Locate the cell with the specified text and output its (x, y) center coordinate. 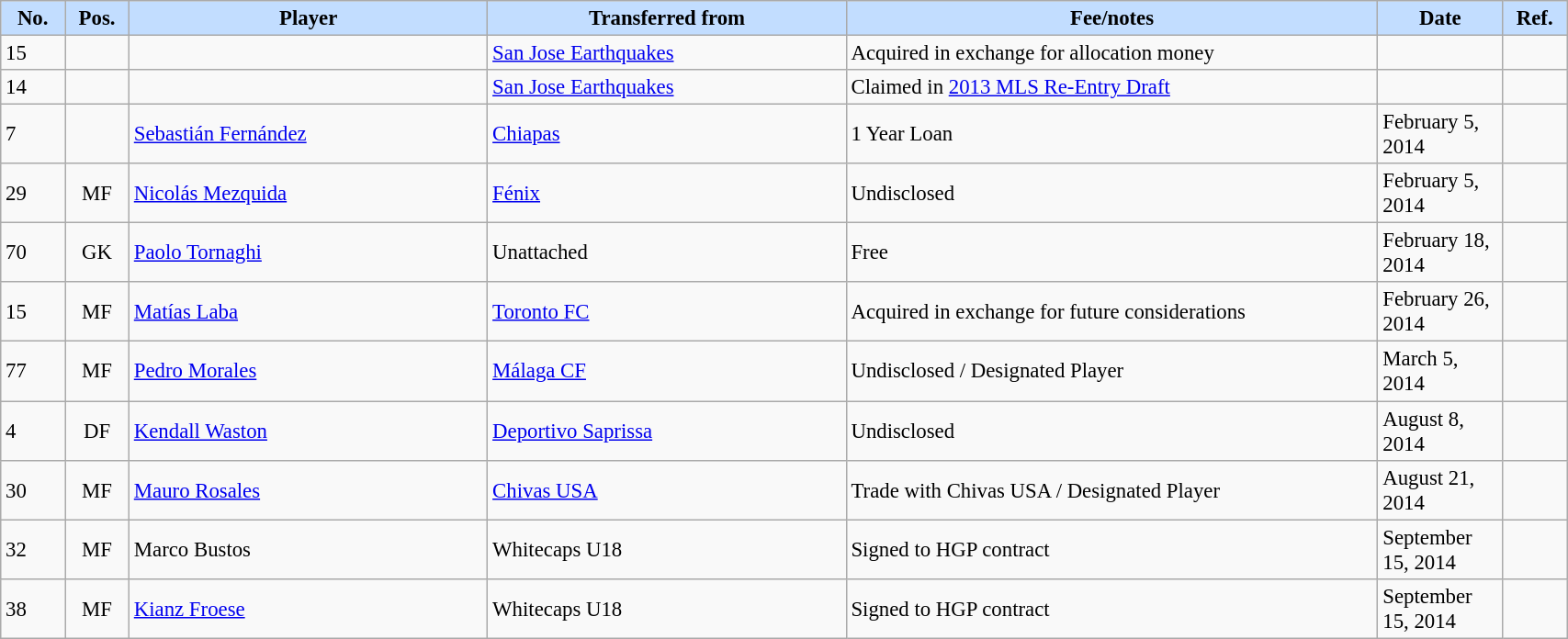
March 5, 2014 (1440, 371)
Kianz Froese (308, 608)
Chivas USA (667, 490)
Deportivo Saprissa (667, 432)
February 26, 2014 (1440, 312)
Sebastián Fernández (308, 134)
Paolo Tornaghi (308, 253)
30 (33, 490)
Acquired in exchange for allocation money (1111, 53)
32 (33, 549)
No. (33, 18)
29 (33, 193)
Matías Laba (308, 312)
Nicolás Mezquida (308, 193)
Acquired in exchange for future considerations (1111, 312)
77 (33, 371)
1 Year Loan (1111, 134)
DF (97, 432)
14 (33, 87)
4 (33, 432)
Pos. (97, 18)
7 (33, 134)
Trade with Chivas USA / Designated Player (1111, 490)
Málaga CF (667, 371)
August 21, 2014 (1440, 490)
Kendall Waston (308, 432)
Transferred from (667, 18)
Free (1111, 253)
GK (97, 253)
Fee/notes (1111, 18)
70 (33, 253)
Mauro Rosales (308, 490)
Pedro Morales (308, 371)
Fénix (667, 193)
Marco Bustos (308, 549)
Undisclosed / Designated Player (1111, 371)
August 8, 2014 (1440, 432)
Ref. (1535, 18)
38 (33, 608)
Chiapas (667, 134)
Unattached (667, 253)
Toronto FC (667, 312)
Date (1440, 18)
Player (308, 18)
Claimed in 2013 MLS Re-Entry Draft (1111, 87)
February 18, 2014 (1440, 253)
